Return (x, y) of the center of cell containing provided text 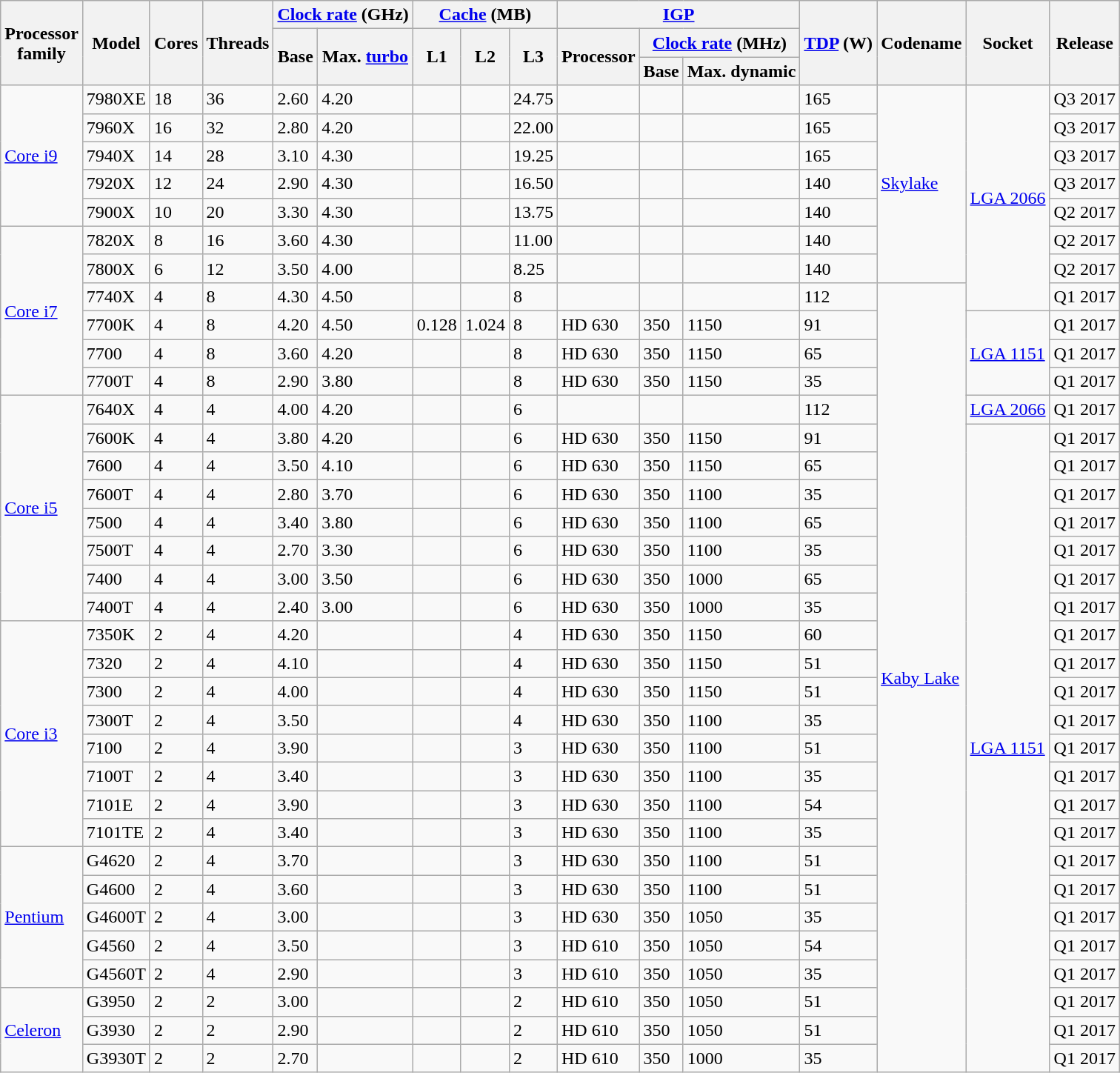
7900X (116, 212)
G3950 (116, 1002)
Processor (599, 57)
Socket (1007, 43)
3.10 (296, 156)
1.024 (484, 325)
Core i7 (41, 310)
G3930T (116, 1058)
2.40 (296, 607)
IGP (679, 15)
Model (116, 43)
7300 (116, 691)
Core i3 (41, 734)
7600K (116, 438)
L1 (437, 57)
Max. dynamic (741, 71)
Core i5 (41, 508)
7320 (116, 663)
24 (238, 184)
L3 (533, 57)
14 (176, 156)
7300T (116, 720)
Pentium (41, 917)
7100 (116, 748)
2.60 (296, 99)
Cache (MB) (484, 15)
G4600 (116, 889)
20 (238, 212)
G4560 (116, 946)
Core i9 (41, 156)
Celeron (41, 1030)
10 (176, 212)
7980XE (116, 99)
0.128 (437, 325)
Skylake (921, 184)
7940X (116, 156)
7400 (116, 579)
G4620 (116, 861)
19.25 (533, 156)
L2 (484, 57)
7600 (116, 466)
7700T (116, 382)
Kaby Lake (921, 677)
Cores (176, 43)
28 (238, 156)
7640X (116, 410)
7101E (116, 804)
60 (839, 635)
7350K (116, 635)
G4560T (116, 974)
11.00 (533, 240)
7800X (116, 268)
7100T (116, 776)
7960X (116, 127)
Code­name (921, 43)
7820X (116, 240)
7700 (116, 353)
7700K (116, 325)
Processor family (41, 43)
7500 (116, 522)
36 (238, 99)
22.00 (533, 127)
7400T (116, 607)
Clock rate (GHz) (343, 15)
24.75 (533, 99)
Clock rate (MHz) (720, 43)
8.25 (533, 268)
16.50 (533, 184)
7600T (116, 494)
TDP (W) (839, 43)
13.75 (533, 212)
18 (176, 99)
32 (238, 127)
7740X (116, 296)
7920X (116, 184)
Release (1084, 43)
7500T (116, 551)
G4600T (116, 917)
Threads (238, 43)
7101TE (116, 833)
Max. turbo (366, 57)
G3930 (116, 1030)
